Extract the (X, Y) coordinate from the center of the cell holding the provided text.  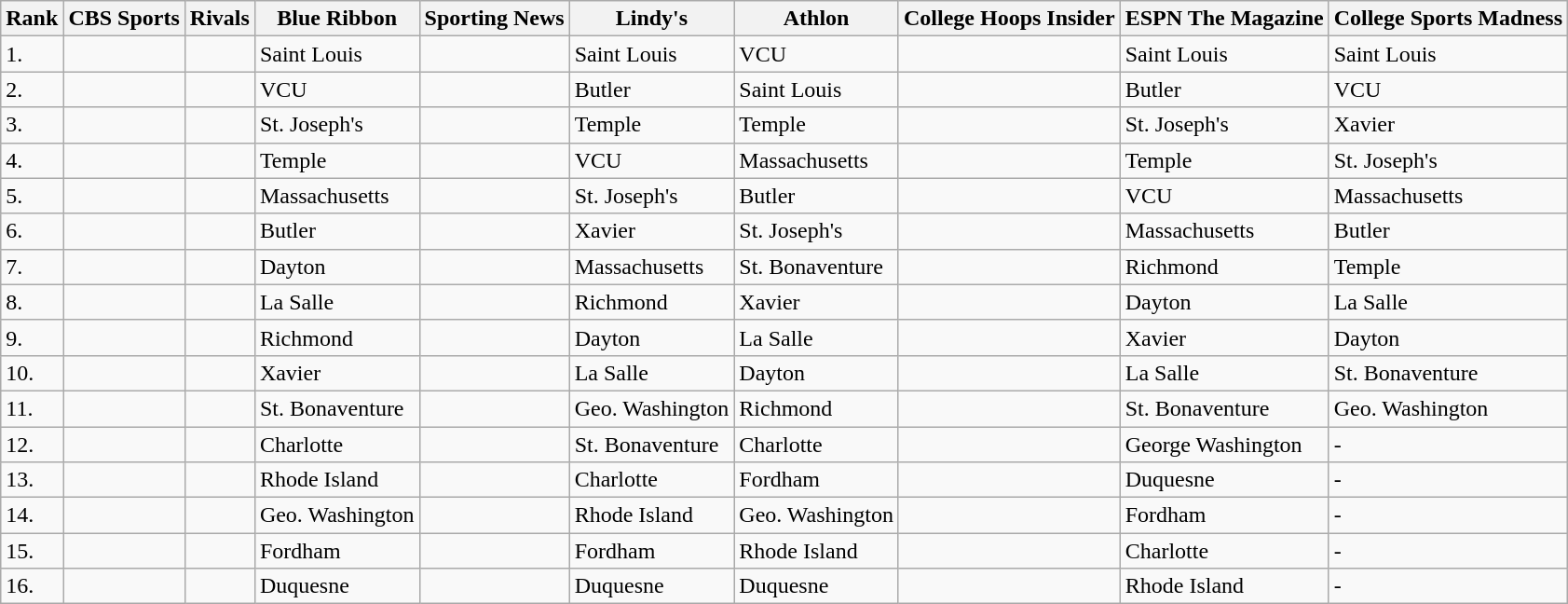
9. (32, 337)
6. (32, 231)
12. (32, 445)
3. (32, 125)
Rank (32, 19)
College Hoops Insider (1009, 19)
4. (32, 160)
Rivals (220, 19)
Lindy's (652, 19)
10. (32, 373)
George Washington (1224, 445)
5. (32, 196)
13. (32, 480)
CBS Sports (124, 19)
Athlon (816, 19)
11. (32, 408)
16. (32, 586)
14. (32, 515)
Blue Ribbon (337, 19)
College Sports Madness (1448, 19)
8. (32, 302)
7. (32, 267)
2. (32, 89)
ESPN The Magazine (1224, 19)
Sporting News (494, 19)
15. (32, 551)
1. (32, 54)
